Identify which cell holds the provided text, then report its (X, Y) central coordinate. 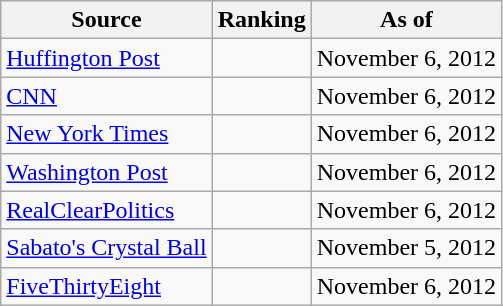
Source (106, 20)
Ranking (262, 20)
Sabato's Crystal Ball (106, 248)
RealClearPolitics (106, 210)
CNN (106, 96)
As of (406, 20)
FiveThirtyEight (106, 286)
Washington Post (106, 172)
New York Times (106, 134)
November 5, 2012 (406, 248)
Huffington Post (106, 58)
